From the cell containing the given text, extract its center point as (X, Y) coordinate. 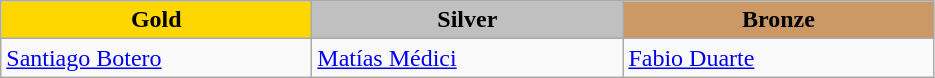
Matías Médici (468, 58)
Santiago Botero (156, 58)
Fabio Duarte (778, 58)
Gold (156, 20)
Silver (468, 20)
Bronze (778, 20)
